Determine the [x, y] coordinate at the center of the cell enclosing the given text.  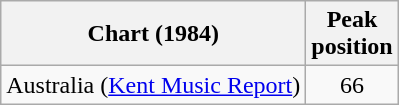
Chart (1984) [154, 34]
Australia (Kent Music Report) [154, 85]
66 [352, 85]
Peakposition [352, 34]
